Identify which cell holds the provided text, then report its (X, Y) central coordinate. 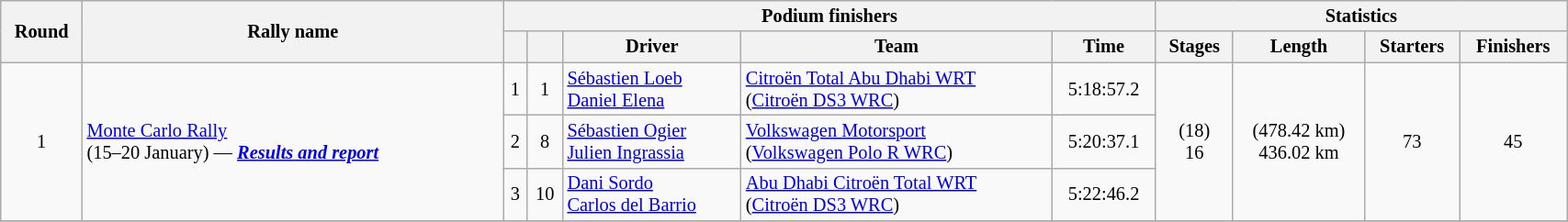
Rally name (293, 31)
45 (1514, 141)
Driver (652, 47)
Podium finishers (829, 16)
8 (546, 141)
Time (1104, 47)
(18)16 (1194, 141)
Team (897, 47)
5:22:46.2 (1104, 194)
2 (515, 141)
10 (546, 194)
Statistics (1361, 16)
Abu Dhabi Citroën Total WRT (Citroën DS3 WRC) (897, 194)
Stages (1194, 47)
Starters (1411, 47)
Monte Carlo Rally(15–20 January) — Results and report (293, 141)
73 (1411, 141)
Finishers (1514, 47)
Round (42, 31)
3 (515, 194)
Sébastien Loeb Daniel Elena (652, 89)
5:18:57.2 (1104, 89)
(478.42 km)436.02 km (1299, 141)
5:20:37.1 (1104, 141)
Dani Sordo Carlos del Barrio (652, 194)
Citroën Total Abu Dhabi WRT (Citroën DS3 WRC) (897, 89)
Sébastien Ogier Julien Ingrassia (652, 141)
Volkswagen Motorsport (Volkswagen Polo R WRC) (897, 141)
Length (1299, 47)
